For the text-containing cell, return its midpoint in (X, Y) coordinate format. 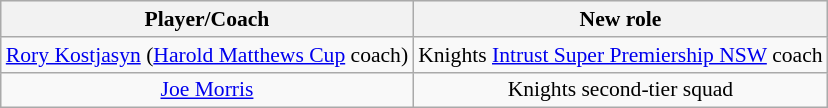
Joe Morris (207, 90)
Player/Coach (207, 19)
Knights Intrust Super Premiership NSW coach (620, 55)
Knights second-tier squad (620, 90)
Rory Kostjasyn (Harold Matthews Cup coach) (207, 55)
New role (620, 19)
